Search for the cell housing the specified text and yield its (x, y) center coordinate. 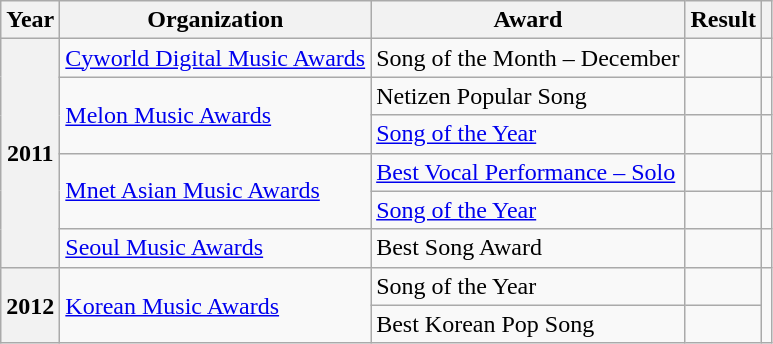
Best Korean Pop Song (528, 324)
Netizen Popular Song (528, 96)
Song of the Month – December (528, 58)
Melon Music Awards (216, 115)
Result (723, 20)
Organization (216, 20)
2012 (30, 305)
Seoul Music Awards (216, 248)
2011 (30, 153)
Award (528, 20)
Best Song Award (528, 248)
Best Vocal Performance – Solo (528, 172)
Cyworld Digital Music Awards (216, 58)
Korean Music Awards (216, 305)
Year (30, 20)
Mnet Asian Music Awards (216, 191)
